Extract the (X, Y) coordinate from the center of the cell holding the provided text.  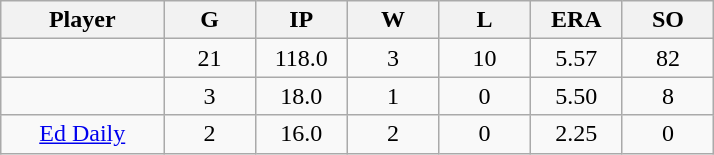
ERA (576, 20)
5.57 (576, 58)
2.25 (576, 134)
10 (485, 58)
1 (393, 96)
IP (301, 20)
82 (668, 58)
18.0 (301, 96)
SO (668, 20)
21 (210, 58)
W (393, 20)
Player (82, 20)
5.50 (576, 96)
L (485, 20)
118.0 (301, 58)
Ed Daily (82, 134)
16.0 (301, 134)
G (210, 20)
8 (668, 96)
